Identify which cell holds the provided text, then report its [x, y] central coordinate. 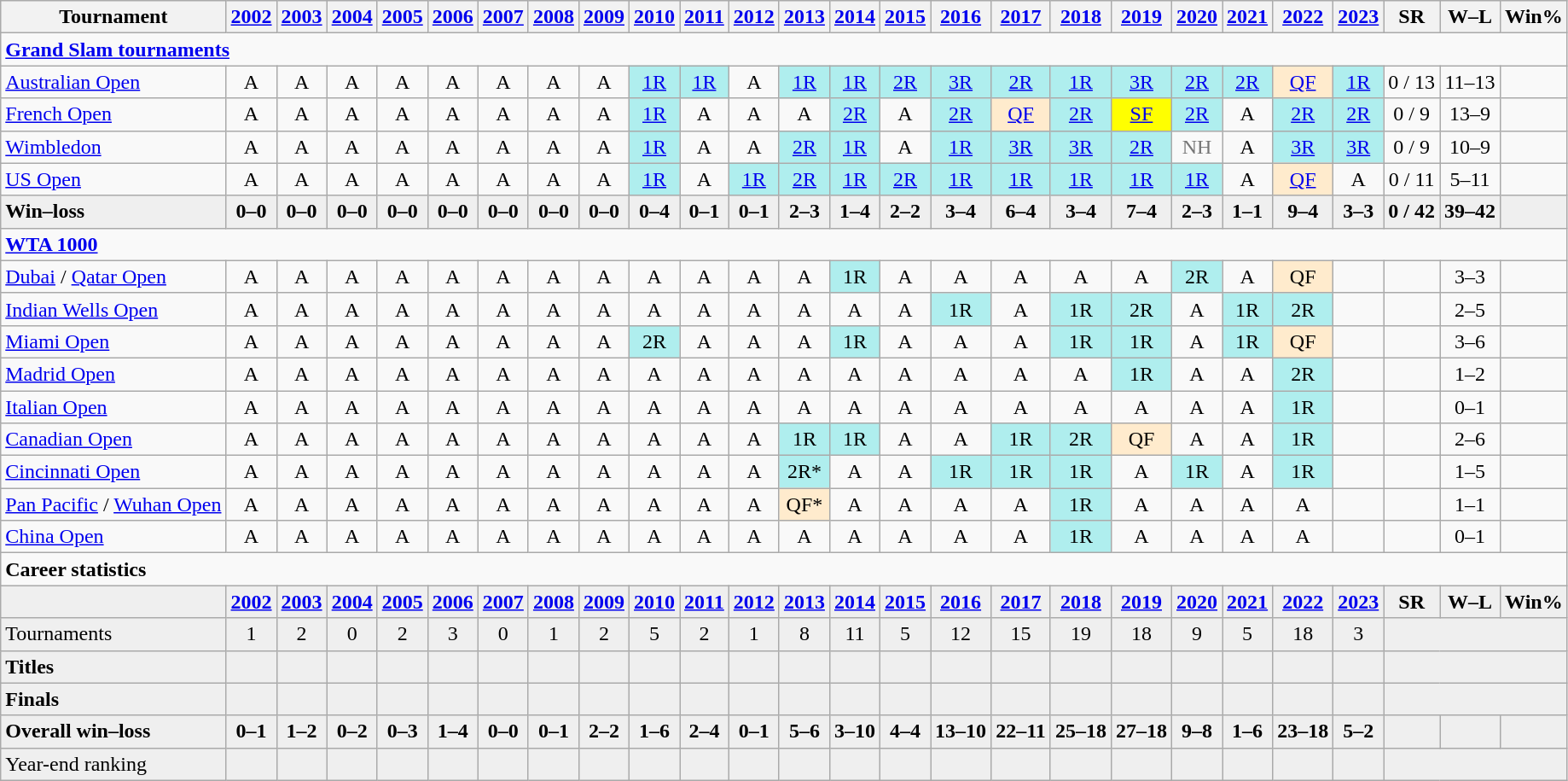
0 / 42 [1412, 212]
0 / 11 [1412, 179]
NH [1198, 147]
Titles [113, 667]
US Open [113, 179]
3–6 [1471, 341]
3–10 [855, 731]
4–4 [906, 731]
39–42 [1471, 212]
Tournaments [113, 634]
Cincinnati Open [113, 472]
6–4 [1021, 212]
11 [855, 634]
12 [961, 634]
5–2 [1358, 731]
0 / 13 [1412, 82]
Overall win–loss [113, 731]
2–5 [1471, 309]
5–11 [1471, 179]
8 [804, 634]
2R* [804, 472]
Finals [113, 699]
1–5 [1471, 472]
Pan Pacific / Wuhan Open [113, 504]
WTA 1000 [784, 244]
Career statistics [784, 569]
27–18 [1141, 731]
13–10 [961, 731]
French Open [113, 114]
Wimbledon [113, 147]
9–4 [1304, 212]
SF [1141, 114]
22–11 [1021, 731]
5–6 [804, 731]
Year-end ranking [113, 764]
0–4 [655, 212]
19 [1080, 634]
13–9 [1471, 114]
2–4 [705, 731]
9 [1198, 634]
Madrid Open [113, 374]
0–2 [351, 731]
China Open [113, 537]
10–9 [1471, 147]
9–8 [1198, 731]
Grand Slam tournaments [784, 50]
Australian Open [113, 82]
23–18 [1304, 731]
QF* [804, 504]
15 [1021, 634]
Miami Open [113, 341]
Italian Open [113, 407]
2–6 [1471, 440]
Tournament [113, 17]
Canadian Open [113, 440]
7–4 [1141, 212]
25–18 [1080, 731]
0–3 [403, 731]
11–13 [1471, 82]
Win–loss [113, 212]
Indian Wells Open [113, 309]
Dubai / Qatar Open [113, 277]
